For the text-containing cell, return its midpoint in (X, Y) coordinate format. 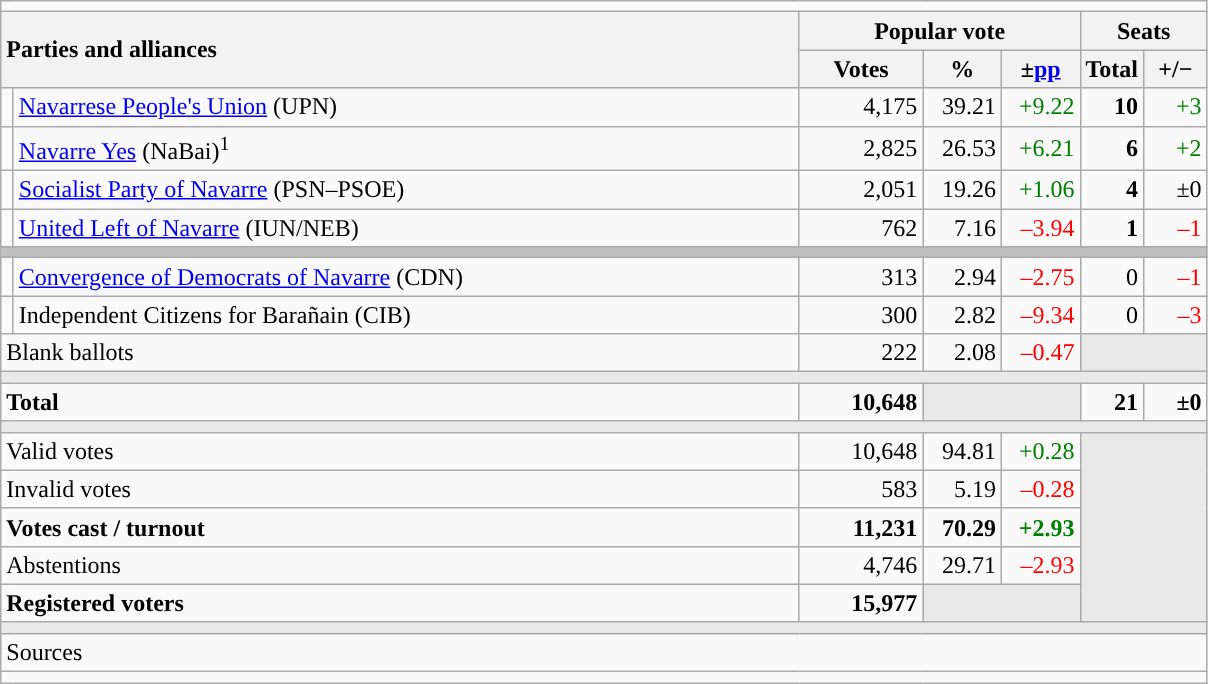
Independent Citizens for Barañain (CIB) (406, 315)
762 (861, 228)
±pp (1040, 69)
10 (1112, 107)
+9.22 (1040, 107)
11,231 (861, 527)
Navarre Yes (NaBai)1 (406, 148)
5.19 (962, 489)
–0.28 (1040, 489)
222 (861, 353)
+2 (1176, 148)
Valid votes (400, 451)
2.08 (962, 353)
2,051 (861, 190)
19.26 (962, 190)
+2.93 (1040, 527)
Invalid votes (400, 489)
2.94 (962, 277)
–9.34 (1040, 315)
Socialist Party of Navarre (PSN–PSOE) (406, 190)
Sources (604, 652)
+3 (1176, 107)
Votes cast / turnout (400, 527)
Abstentions (400, 565)
29.71 (962, 565)
7.16 (962, 228)
313 (861, 277)
70.29 (962, 527)
1 (1112, 228)
2,825 (861, 148)
Blank ballots (400, 353)
Convergence of Democrats of Navarre (CDN) (406, 277)
Registered voters (400, 603)
–0.47 (1040, 353)
6 (1112, 148)
21 (1112, 402)
Seats (1144, 31)
–3 (1176, 315)
300 (861, 315)
26.53 (962, 148)
Votes (861, 69)
4,746 (861, 565)
–2.75 (1040, 277)
39.21 (962, 107)
Popular vote (940, 31)
Navarrese People's Union (UPN) (406, 107)
583 (861, 489)
–3.94 (1040, 228)
United Left of Navarre (IUN/NEB) (406, 228)
2.82 (962, 315)
–2.93 (1040, 565)
94.81 (962, 451)
4 (1112, 190)
+0.28 (1040, 451)
+6.21 (1040, 148)
+/− (1176, 69)
4,175 (861, 107)
15,977 (861, 603)
Parties and alliances (400, 50)
% (962, 69)
+1.06 (1040, 190)
